For the text-containing cell, return its midpoint in [x, y] coordinate format. 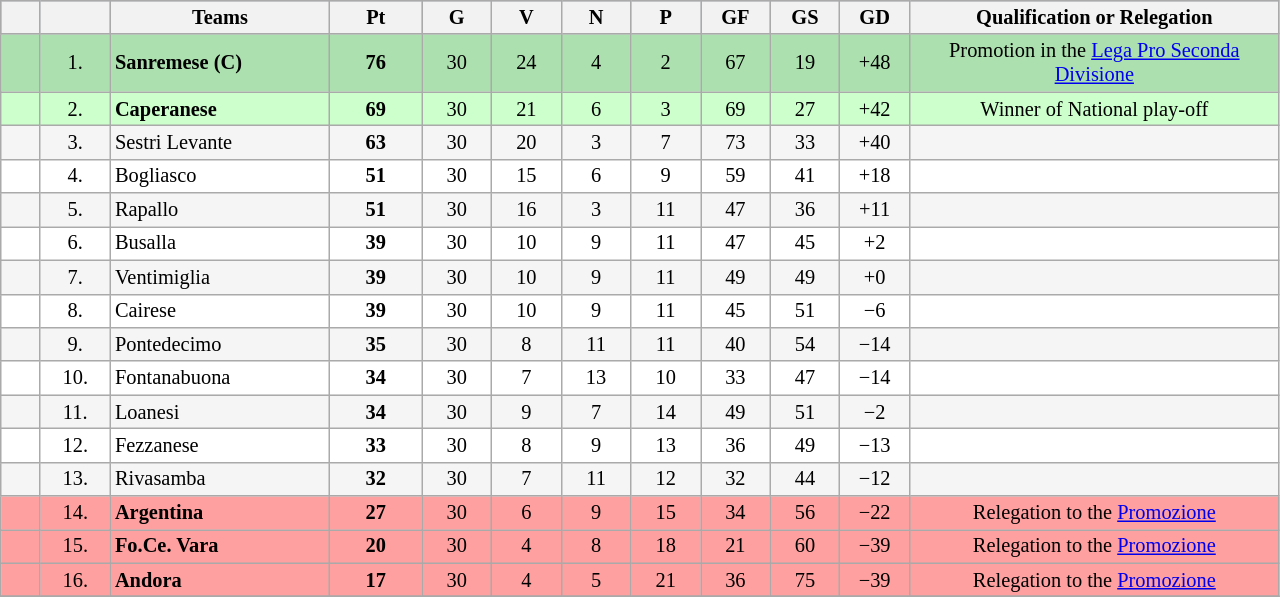
Bogliasco [220, 176]
+2 [875, 243]
12 [666, 479]
8. [75, 311]
9. [75, 344]
54 [805, 344]
Fontanabuona [220, 378]
Fezzanese [220, 445]
Fo.Ce. Vara [220, 546]
4. [75, 176]
GS [805, 17]
1. [75, 63]
Rivasamba [220, 479]
19 [805, 63]
11. [75, 412]
N [596, 17]
2 [666, 63]
76 [376, 63]
16 [527, 210]
−13 [875, 445]
P [666, 17]
13. [75, 479]
17 [376, 580]
Sanremese (C) [220, 63]
Loanesi [220, 412]
+40 [875, 142]
Winner of National play-off [1094, 109]
Sestri Levante [220, 142]
10. [75, 378]
+48 [875, 63]
3. [75, 142]
Pt [376, 17]
Rapallo [220, 210]
Teams [220, 17]
Cairese [220, 311]
18 [666, 546]
24 [527, 63]
+42 [875, 109]
Ventimiglia [220, 277]
67 [735, 63]
Promotion in the Lega Pro Seconda Divisione [1094, 63]
−6 [875, 311]
Andora [220, 580]
6. [75, 243]
40 [735, 344]
5 [596, 580]
Pontedecimo [220, 344]
G [457, 17]
16. [75, 580]
15. [75, 546]
60 [805, 546]
V [527, 17]
56 [805, 513]
63 [376, 142]
41 [805, 176]
+18 [875, 176]
+11 [875, 210]
14. [75, 513]
2. [75, 109]
Qualification or Relegation [1094, 17]
59 [735, 176]
75 [805, 580]
7. [75, 277]
35 [376, 344]
Caperanese [220, 109]
12. [75, 445]
5. [75, 210]
−22 [875, 513]
73 [735, 142]
Argentina [220, 513]
GD [875, 17]
14 [666, 412]
44 [805, 479]
+0 [875, 277]
−2 [875, 412]
GF [735, 17]
Busalla [220, 243]
−12 [875, 479]
